Locate the cell with the specified text and output its (X, Y) center coordinate. 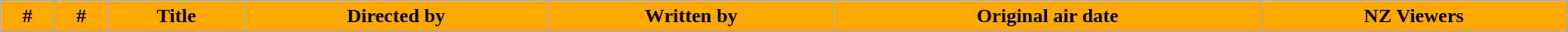
Written by (691, 16)
NZ Viewers (1414, 16)
Directed by (396, 16)
Original air date (1047, 16)
Title (177, 16)
